Return [X, Y] of the center of cell containing provided text 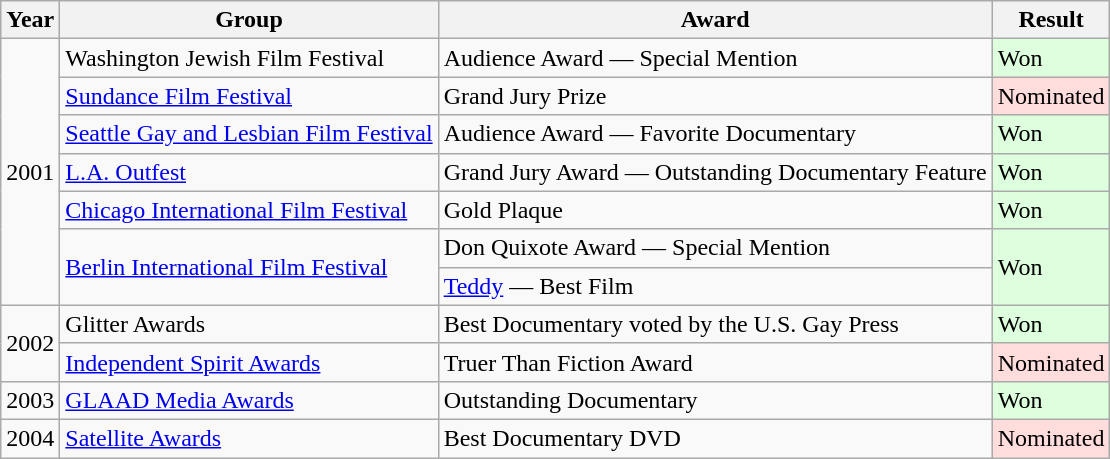
Chicago International Film Festival [249, 210]
Gold Plaque [715, 210]
Best Documentary DVD [715, 438]
Audience Award ― Favorite Documentary [715, 134]
Group [249, 20]
L.A. Outfest [249, 172]
Washington Jewish Film Festival [249, 58]
Satellite Awards [249, 438]
Teddy ― Best Film [715, 286]
Outstanding Documentary [715, 400]
Result [1051, 20]
Truer Than Fiction Award [715, 362]
Year [30, 20]
Sundance Film Festival [249, 96]
Don Quixote Award ― Special Mention [715, 248]
2003 [30, 400]
Berlin International Film Festival [249, 267]
2004 [30, 438]
GLAAD Media Awards [249, 400]
Glitter Awards [249, 324]
Best Documentary voted by the U.S. Gay Press [715, 324]
Independent Spirit Awards [249, 362]
Seattle Gay and Lesbian Film Festival [249, 134]
2002 [30, 343]
Audience Award ― Special Mention [715, 58]
2001 [30, 172]
Grand Jury Prize [715, 96]
Grand Jury Award ― Outstanding Documentary Feature [715, 172]
Award [715, 20]
